Capture the cell that displays the provided text and extract its (X, Y) central coordinate. 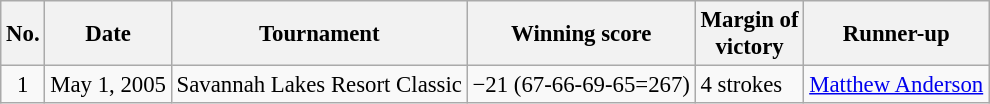
May 1, 2005 (108, 85)
Margin ofvictory (750, 34)
4 strokes (750, 85)
Matthew Anderson (896, 85)
Tournament (319, 34)
1 (23, 85)
Winning score (581, 34)
Runner-up (896, 34)
Savannah Lakes Resort Classic (319, 85)
−21 (67-66-69-65=267) (581, 85)
Date (108, 34)
No. (23, 34)
